Provide the (x, y) coordinate of the cell's center where the given text is located.  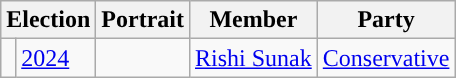
Member (253, 20)
Rishi Sunak (253, 58)
2024 (56, 58)
Conservative (386, 58)
Portrait (143, 20)
Election (48, 20)
Party (386, 20)
